Search for the cell housing the specified text and yield its (x, y) center coordinate. 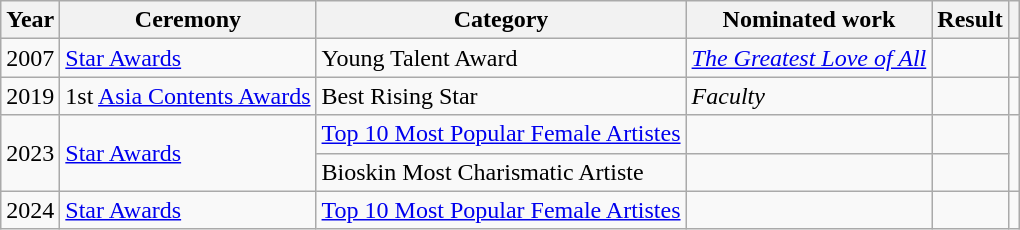
2019 (30, 96)
2024 (30, 210)
Bioskin Most Charismatic Artiste (501, 172)
2023 (30, 153)
The Greatest Love of All (809, 58)
Nominated work (809, 20)
Young Talent Award (501, 58)
Category (501, 20)
Ceremony (188, 20)
Result (970, 20)
Year (30, 20)
1st Asia Contents Awards (188, 96)
Faculty (809, 96)
2007 (30, 58)
Best Rising Star (501, 96)
